Capture the cell that displays the provided text and extract its [x, y] central coordinate. 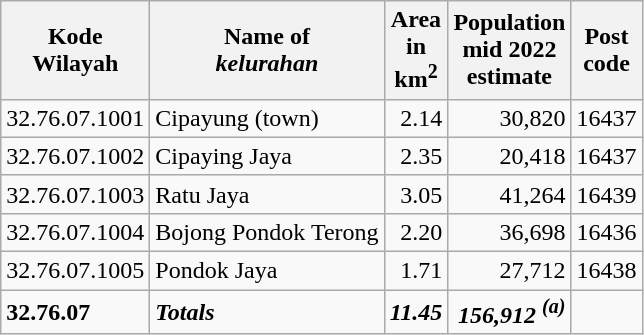
1.71 [416, 271]
16438 [606, 271]
Name of kelurahan [267, 50]
156,912 (a) [510, 312]
Pondok Jaya [267, 271]
32.76.07.1001 [76, 118]
2.35 [416, 156]
32.76.07.1002 [76, 156]
Bojong Pondok Terong [267, 232]
Populationmid 2022estimate [510, 50]
2.20 [416, 232]
3.05 [416, 194]
36,698 [510, 232]
41,264 [510, 194]
Cipayung (town) [267, 118]
2.14 [416, 118]
Cipaying Jaya [267, 156]
Area in km2 [416, 50]
Kode Wilayah [76, 50]
Ratu Jaya [267, 194]
32.76.07 [76, 312]
Totals [267, 312]
27,712 [510, 271]
32.76.07.1004 [76, 232]
11.45 [416, 312]
16436 [606, 232]
20,418 [510, 156]
30,820 [510, 118]
Postcode [606, 50]
32.76.07.1003 [76, 194]
16439 [606, 194]
32.76.07.1005 [76, 271]
